Capture the cell that displays the provided text and extract its [X, Y] central coordinate. 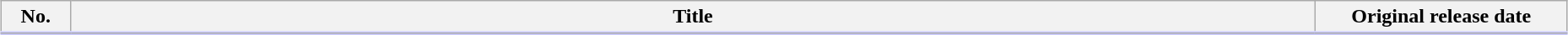
No. [35, 17]
Title [693, 17]
Original release date [1441, 17]
